From the cell containing the given text, extract its center point as [x, y] coordinate. 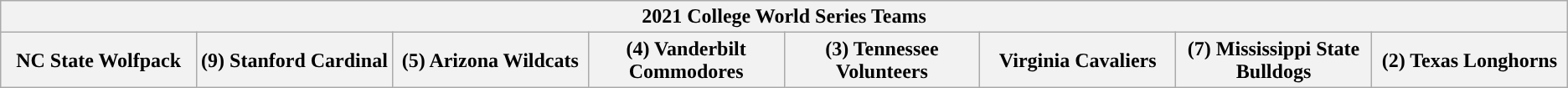
NC State Wolfpack [99, 60]
(3) Tennessee Volunteers [882, 60]
(7) Mississippi State Bulldogs [1274, 60]
(9) Stanford Cardinal [295, 60]
Virginia Cavaliers [1078, 60]
(2) Texas Longhorns [1469, 60]
2021 College World Series Teams [784, 17]
(4) Vanderbilt Commodores [686, 60]
(5) Arizona Wildcats [490, 60]
